Determine the [X, Y] coordinate at the center of the cell enclosing the given text.  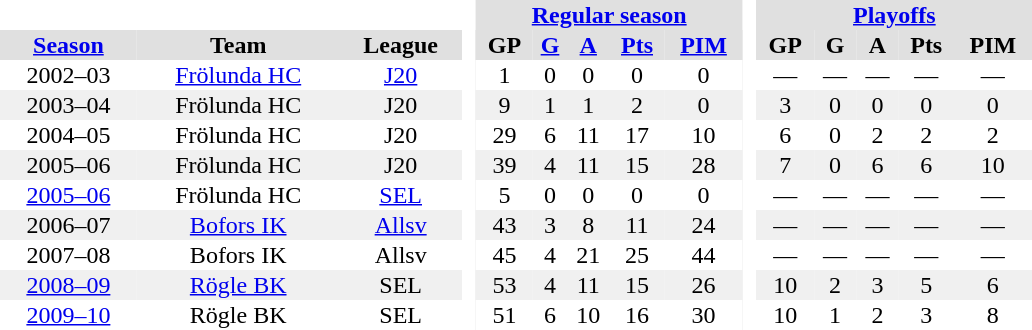
2006–07 [68, 225]
43 [504, 225]
Playoffs [894, 15]
26 [703, 285]
39 [504, 165]
44 [703, 255]
2003–04 [68, 105]
Season [68, 45]
21 [588, 255]
45 [504, 255]
2007–08 [68, 255]
2002–03 [68, 75]
7 [786, 165]
2009–10 [68, 315]
9 [504, 105]
30 [703, 315]
53 [504, 285]
2008–09 [68, 285]
25 [636, 255]
2004–05 [68, 135]
17 [636, 135]
16 [636, 315]
29 [504, 135]
Regular season [610, 15]
28 [703, 165]
51 [504, 315]
Team [238, 45]
24 [703, 225]
League [401, 45]
